Identify which cell holds the provided text, then report its [X, Y] central coordinate. 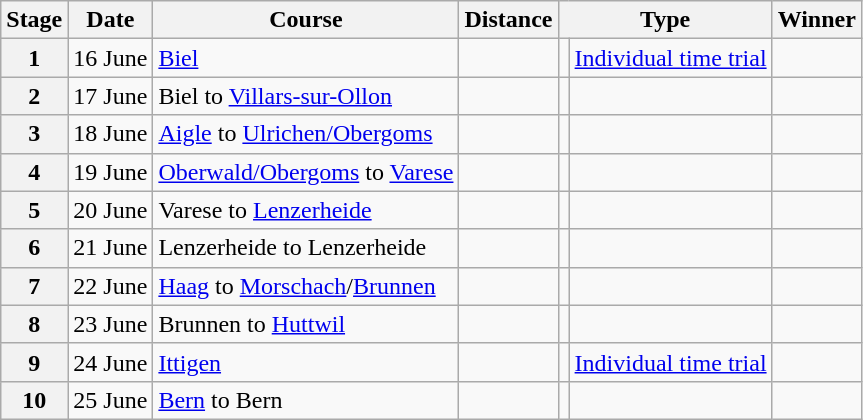
Varese to Lenzerheide [306, 210]
5 [34, 210]
Biel to Villars-sur-Ollon [306, 96]
3 [34, 134]
22 June [110, 286]
Winner [816, 20]
Ittigen [306, 362]
Stage [34, 20]
Type [665, 20]
Distance [508, 20]
7 [34, 286]
Bern to Bern [306, 400]
21 June [110, 248]
20 June [110, 210]
4 [34, 172]
2 [34, 96]
6 [34, 248]
17 June [110, 96]
Aigle to Ulrichen/Obergoms [306, 134]
Course [306, 20]
1 [34, 58]
10 [34, 400]
25 June [110, 400]
Haag to Morschach/Brunnen [306, 286]
Brunnen to Huttwil [306, 324]
8 [34, 324]
24 June [110, 362]
9 [34, 362]
19 June [110, 172]
Date [110, 20]
Lenzerheide to Lenzerheide [306, 248]
23 June [110, 324]
Oberwald/Obergoms to Varese [306, 172]
18 June [110, 134]
Biel [306, 58]
16 June [110, 58]
